Locate the cell with the specified text and output its (X, Y) center coordinate. 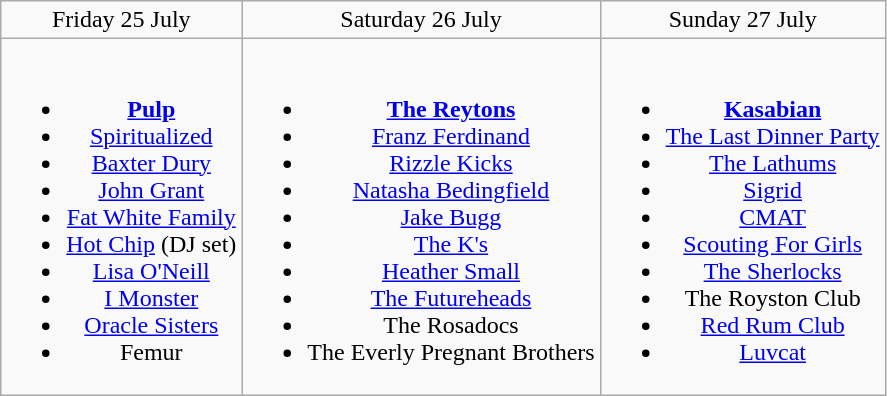
KasabianThe Last Dinner PartyThe LathumsSigridCMATScouting For GirlsThe SherlocksThe Royston ClubRed Rum ClubLuvcat (742, 217)
PulpSpiritualizedBaxter DuryJohn GrantFat White FamilyHot Chip (DJ set)Lisa O'NeillI MonsterOracle SistersFemur (122, 217)
The ReytonsFranz FerdinandRizzle KicksNatasha BedingfieldJake BuggThe K'sHeather SmallThe FutureheadsThe RosadocsThe Everly Pregnant Brothers (421, 217)
Friday 25 July (122, 20)
Saturday 26 July (421, 20)
Sunday 27 July (742, 20)
